Determine the [X, Y] coordinate at the center of the cell enclosing the given text.  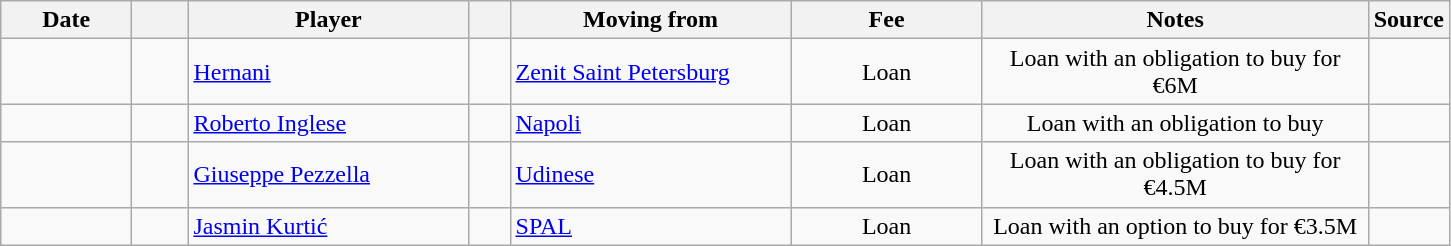
Giuseppe Pezzella [328, 174]
Udinese [650, 174]
SPAL [650, 226]
Loan with an obligation to buy [1175, 123]
Roberto Inglese [328, 123]
Napoli [650, 123]
Fee [886, 20]
Zenit Saint Petersburg [650, 72]
Loan with an option to buy for €3.5M [1175, 226]
Loan with an obligation to buy for €6M [1175, 72]
Hernani [328, 72]
Moving from [650, 20]
Player [328, 20]
Loan with an obligation to buy for €4.5M [1175, 174]
Notes [1175, 20]
Source [1408, 20]
Date [66, 20]
Jasmin Kurtić [328, 226]
